Locate the cell with the specified text and output its [x, y] center coordinate. 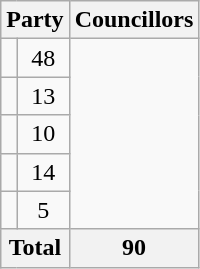
5 [43, 210]
Total [35, 248]
13 [43, 96]
Party [35, 20]
14 [43, 172]
90 [134, 248]
48 [43, 58]
Councillors [134, 20]
10 [43, 134]
